For the text-containing cell, return its midpoint in [x, y] coordinate format. 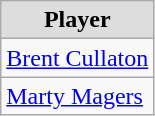
Player [78, 20]
Brent Cullaton [78, 58]
Marty Magers [78, 96]
